Locate the cell with the specified text and output its (X, Y) center coordinate. 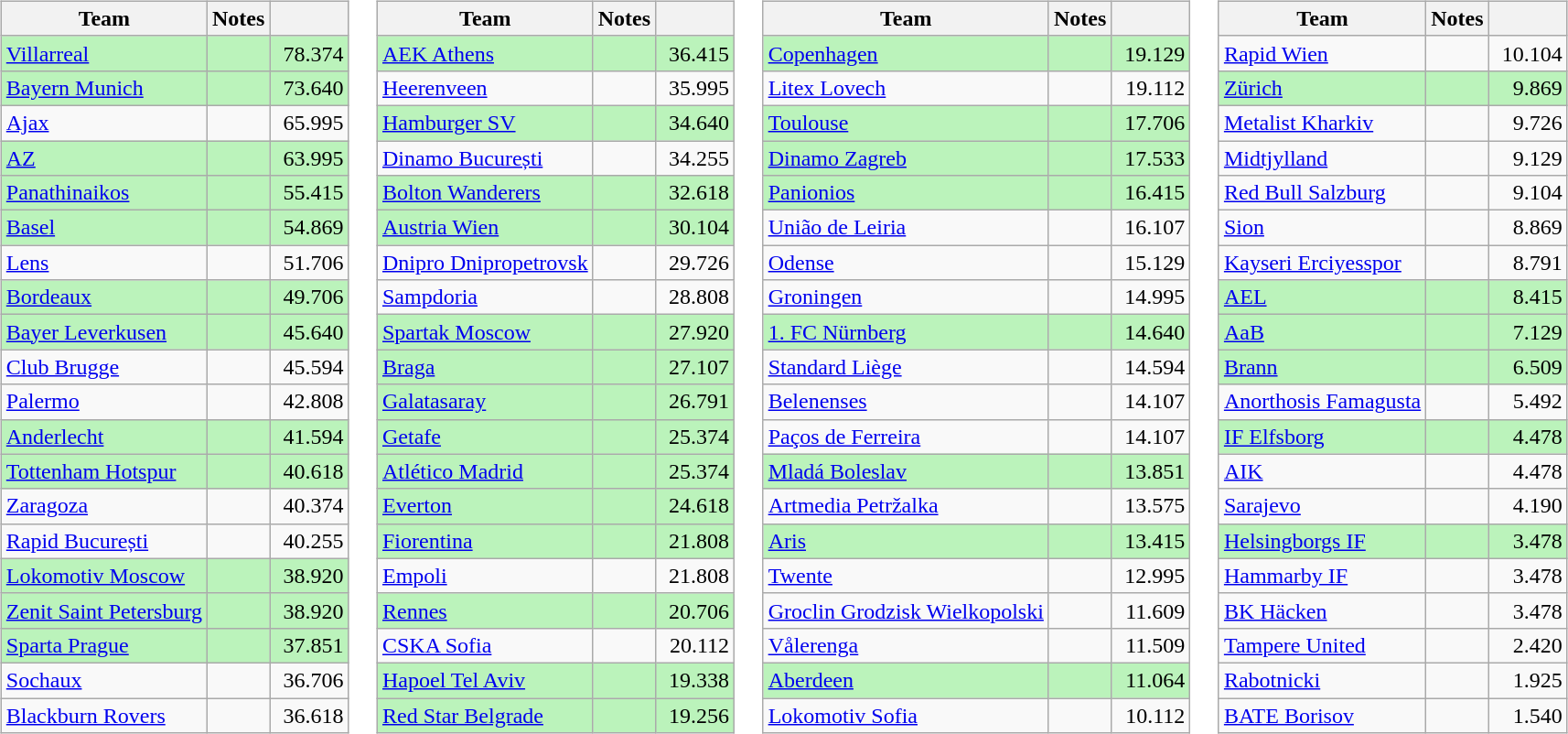
Sparta Prague (104, 645)
Blackburn Rovers (104, 715)
Sampdoria (485, 297)
45.594 (309, 367)
42.808 (309, 402)
28.808 (695, 297)
14.995 (1151, 297)
8.869 (1528, 228)
11.509 (1151, 645)
Lens (104, 263)
Kayseri Erciyesspor (1322, 263)
55.415 (309, 193)
4.190 (1528, 506)
10.112 (1151, 715)
Aris (906, 541)
8.791 (1528, 263)
Villarreal (104, 53)
13.851 (1151, 471)
14.640 (1151, 332)
34.640 (695, 123)
16.415 (1151, 193)
6.509 (1528, 367)
9.129 (1528, 158)
Rabotnicki (1322, 680)
24.618 (695, 506)
19.129 (1151, 53)
40.374 (309, 506)
Standard Liège (906, 367)
Spartak Moscow (485, 332)
AaB (1322, 332)
54.869 (309, 228)
Sarajevo (1322, 506)
29.726 (695, 263)
Bayer Leverkusen (104, 332)
Sion (1322, 228)
19.256 (695, 715)
Getafe (485, 437)
Tampere United (1322, 645)
Midtjylland (1322, 158)
Belenenses (906, 402)
Zaragoza (104, 506)
9.104 (1528, 193)
36.618 (309, 715)
Dinamo Zagreb (906, 158)
BATE Borisov (1322, 715)
13.415 (1151, 541)
Dinamo București (485, 158)
2.420 (1528, 645)
40.618 (309, 471)
Twente (906, 576)
7.129 (1528, 332)
17.706 (1151, 123)
Rennes (485, 610)
AEL (1322, 297)
Everton (485, 506)
20.112 (695, 645)
Lokomotiv Moscow (104, 576)
1.925 (1528, 680)
14.594 (1151, 367)
Sochaux (104, 680)
49.706 (309, 297)
IF Elfsborg (1322, 437)
1. FC Nürnberg (906, 332)
Palermo (104, 402)
Austria Wien (485, 228)
Ajax (104, 123)
Metalist Kharkiv (1322, 123)
Basel (104, 228)
63.995 (309, 158)
10.104 (1528, 53)
9.726 (1528, 123)
Zenit Saint Petersburg (104, 610)
União de Leiria (906, 228)
Lokomotiv Sofia (906, 715)
37.851 (309, 645)
19.338 (695, 680)
AIK (1322, 471)
Panathinaikos (104, 193)
Hamburger SV (485, 123)
41.594 (309, 437)
15.129 (1151, 263)
Odense (906, 263)
Braga (485, 367)
Aberdeen (906, 680)
AZ (104, 158)
65.995 (309, 123)
Hammarby IF (1322, 576)
Groningen (906, 297)
5.492 (1528, 402)
35.995 (695, 88)
Bordeaux (104, 297)
Fiorentina (485, 541)
Empoli (485, 576)
16.107 (1151, 228)
26.791 (695, 402)
17.533 (1151, 158)
Bayern Munich (104, 88)
Galatasaray (485, 402)
Mladá Boleslav (906, 471)
78.374 (309, 53)
Groclin Grodzisk Wielkopolski (906, 610)
30.104 (695, 228)
Rapid Wien (1322, 53)
Toulouse (906, 123)
1.540 (1528, 715)
11.064 (1151, 680)
36.706 (309, 680)
Zürich (1322, 88)
Litex Lovech (906, 88)
11.609 (1151, 610)
Brann (1322, 367)
Anderlecht (104, 437)
36.415 (695, 53)
Artmedia Petržalka (906, 506)
Hapoel Tel Aviv (485, 680)
Helsingborgs IF (1322, 541)
Panionios (906, 193)
12.995 (1151, 576)
Red Bull Salzburg (1322, 193)
8.415 (1528, 297)
Heerenveen (485, 88)
Anorthosis Famagusta (1322, 402)
Vålerenga (906, 645)
27.920 (695, 332)
34.255 (695, 158)
Club Brugge (104, 367)
51.706 (309, 263)
13.575 (1151, 506)
Dnipro Dnipropetrovsk (485, 263)
9.869 (1528, 88)
19.112 (1151, 88)
Rapid București (104, 541)
Bolton Wanderers (485, 193)
Paços de Ferreira (906, 437)
Copenhagen (906, 53)
73.640 (309, 88)
Red Star Belgrade (485, 715)
40.255 (309, 541)
20.706 (695, 610)
BK Häcken (1322, 610)
Tottenham Hotspur (104, 471)
CSKA Sofia (485, 645)
45.640 (309, 332)
27.107 (695, 367)
AEK Athens (485, 53)
32.618 (695, 193)
Atlético Madrid (485, 471)
